Determine the (x, y) coordinate at the center of the cell enclosing the given text.  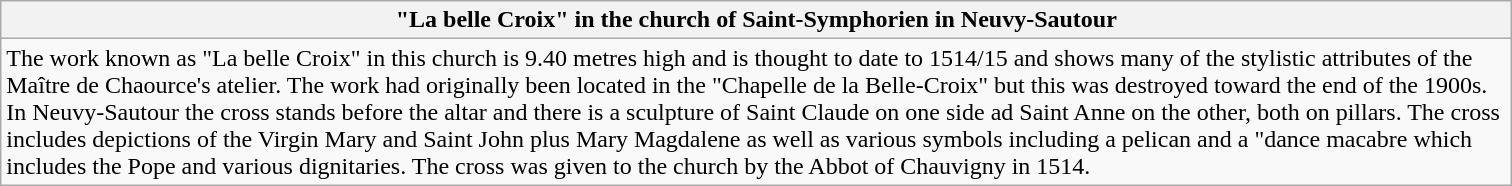
"La belle Croix" in the church of Saint-Symphorien in Neuvy-Sautour (756, 20)
